Find where the given text appears and provide that cell's center as (X, Y) coordinate. 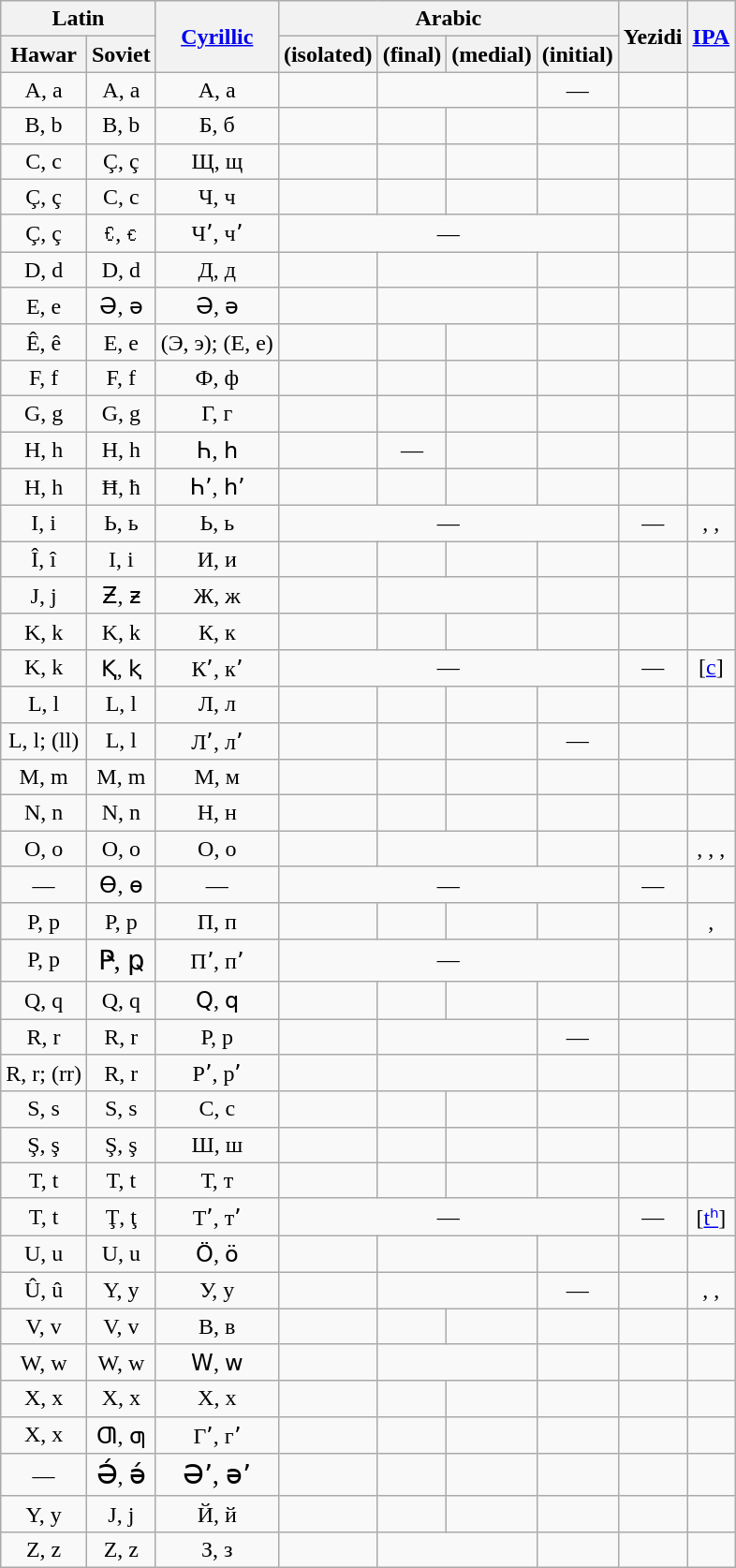
Ԝ, ԝ (217, 1363)
Ж, ж (217, 596)
М, м (217, 777)
Д, д (217, 270)
Гʼ, гʼ (217, 1435)
Ə, ə (121, 306)
Î, î (44, 559)
О, о (217, 849)
Ҏ, ҏ (121, 960)
А, а (217, 90)
Ⱪ, ⱪ (121, 668)
Ф, ф (217, 377)
, , , (712, 849)
Т, т (217, 1180)
Ƣ, ƣ (121, 1435)
(final) (412, 54)
Г, г (217, 413)
Пʼ, пʼ (217, 960)
[c] (712, 668)
Latin (79, 19)
Ɵ, ɵ (121, 885)
К, к (217, 631)
Ħ, ħ (121, 487)
Тʼ, тʼ (217, 1217)
[tʰ] (712, 1217)
Ə́, ə́ (121, 1475)
Б, б (217, 126)
, (712, 921)
Û, û (44, 1290)
Ә, ә (217, 306)
В, в (217, 1325)
Ч, ч (217, 197)
Ӧ, ӧ (217, 1254)
У, у (217, 1290)
Ш, ш (217, 1145)
Cyrillic (217, 37)
(medial) (492, 54)
Рʼ, рʼ (217, 1073)
П, п (217, 921)
IPA (712, 37)
Ê, ê (44, 342)
Arabic (448, 19)
Лʼ, лʼ (217, 741)
L, l; (ll) (44, 741)
Л, л (217, 704)
(Э, э); (E, e) (217, 342)
(initial) (577, 54)
Ţ, ţ (121, 1217)
(isolated) (328, 54)
Ꞓ, ꞓ (121, 233)
Щ, щ (217, 161)
Һ, һ (217, 450)
Yezidi (653, 37)
Р, р (217, 1037)
Кʼ, кʼ (217, 668)
З, з (217, 1549)
С, с (217, 1109)
Һʼ, һʼ (217, 487)
Hawar (44, 54)
R, r; (rr) (44, 1073)
Й, й (217, 1514)
Soviet (121, 54)
Н, н (217, 813)
Х, х (217, 1398)
Ԛ, ԛ (217, 1000)
Әʼ, әʼ (217, 1475)
Чʼ, чʼ (217, 233)
Ƶ, ƶ (121, 596)
И, и (217, 559)
